Scan for the cell matching the given text and deliver its (x, y) coordinate at center. 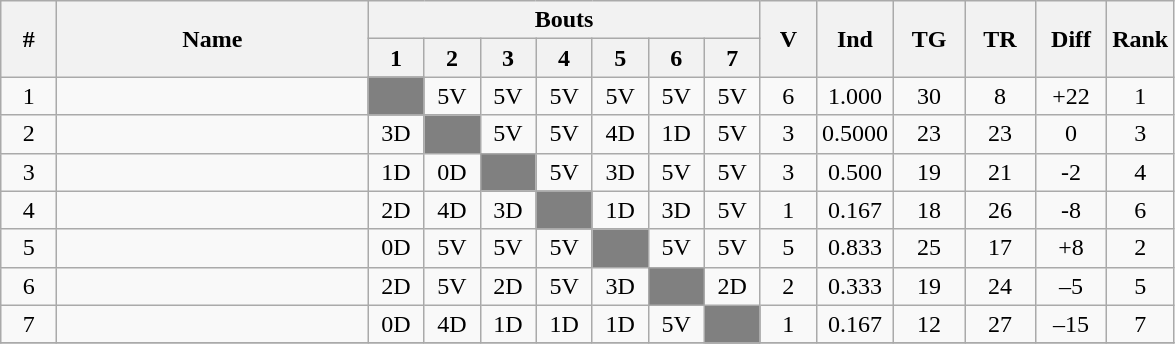
Name (212, 39)
12 (928, 324)
30 (928, 96)
V (788, 39)
TG (928, 39)
Bouts (564, 20)
# (29, 39)
0.5000 (854, 134)
–15 (1072, 324)
25 (928, 248)
+22 (1072, 96)
18 (928, 210)
–5 (1072, 286)
-8 (1072, 210)
27 (1000, 324)
21 (1000, 172)
TR (1000, 39)
0.333 (854, 286)
Rank (1140, 39)
1.000 (854, 96)
8 (1000, 96)
26 (1000, 210)
-2 (1072, 172)
Diff (1072, 39)
24 (1000, 286)
+8 (1072, 248)
17 (1000, 248)
Ind (854, 39)
0 (1072, 134)
0.500 (854, 172)
0.833 (854, 248)
